Output the [x, y] coordinate of the center of the cell containing the given text.  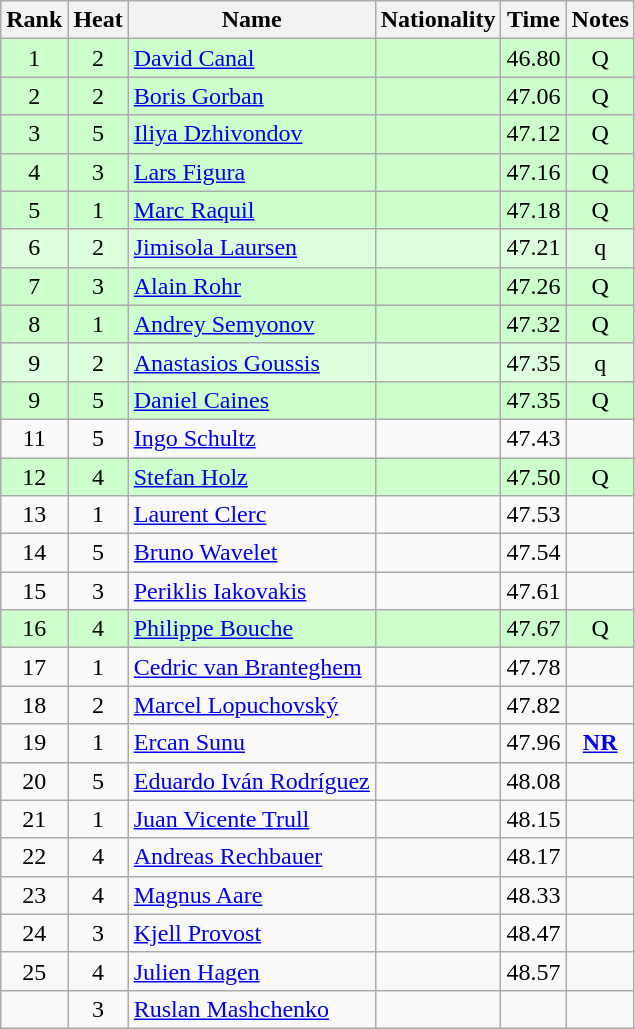
20 [34, 781]
47.67 [534, 629]
Andrey Semyonov [252, 324]
Eduardo Iván Rodríguez [252, 781]
19 [34, 743]
25 [34, 971]
Magnus Aare [252, 895]
Name [252, 20]
Daniel Caines [252, 400]
47.54 [534, 553]
47.43 [534, 438]
47.26 [534, 286]
21 [34, 819]
Marc Raquil [252, 210]
Ruslan Mashchenko [252, 1009]
Lars Figura [252, 172]
48.08 [534, 781]
13 [34, 515]
48.57 [534, 971]
47.82 [534, 705]
Iliya Dzhivondov [252, 134]
6 [34, 248]
Rank [34, 20]
Bruno Wavelet [252, 553]
NR [600, 743]
47.53 [534, 515]
Philippe Bouche [252, 629]
48.17 [534, 857]
Andreas Rechbauer [252, 857]
Nationality [438, 20]
Time [534, 20]
47.32 [534, 324]
12 [34, 477]
Kjell Provost [252, 933]
15 [34, 591]
Stefan Holz [252, 477]
Marcel Lopuchovský [252, 705]
Anastasios Goussis [252, 362]
48.47 [534, 933]
47.96 [534, 743]
47.12 [534, 134]
Julien Hagen [252, 971]
48.33 [534, 895]
Heat [98, 20]
7 [34, 286]
17 [34, 667]
46.80 [534, 58]
Boris Gorban [252, 96]
11 [34, 438]
47.21 [534, 248]
18 [34, 705]
Juan Vicente Trull [252, 819]
47.16 [534, 172]
Notes [600, 20]
23 [34, 895]
47.18 [534, 210]
David Canal [252, 58]
22 [34, 857]
Ercan Sunu [252, 743]
Periklis Iakovakis [252, 591]
16 [34, 629]
47.78 [534, 667]
Jimisola Laursen [252, 248]
Laurent Clerc [252, 515]
48.15 [534, 819]
Ingo Schultz [252, 438]
Alain Rohr [252, 286]
8 [34, 324]
14 [34, 553]
47.50 [534, 477]
Cedric van Branteghem [252, 667]
47.61 [534, 591]
24 [34, 933]
47.06 [534, 96]
